Output the [X, Y] coordinate of the center of the cell containing the given text.  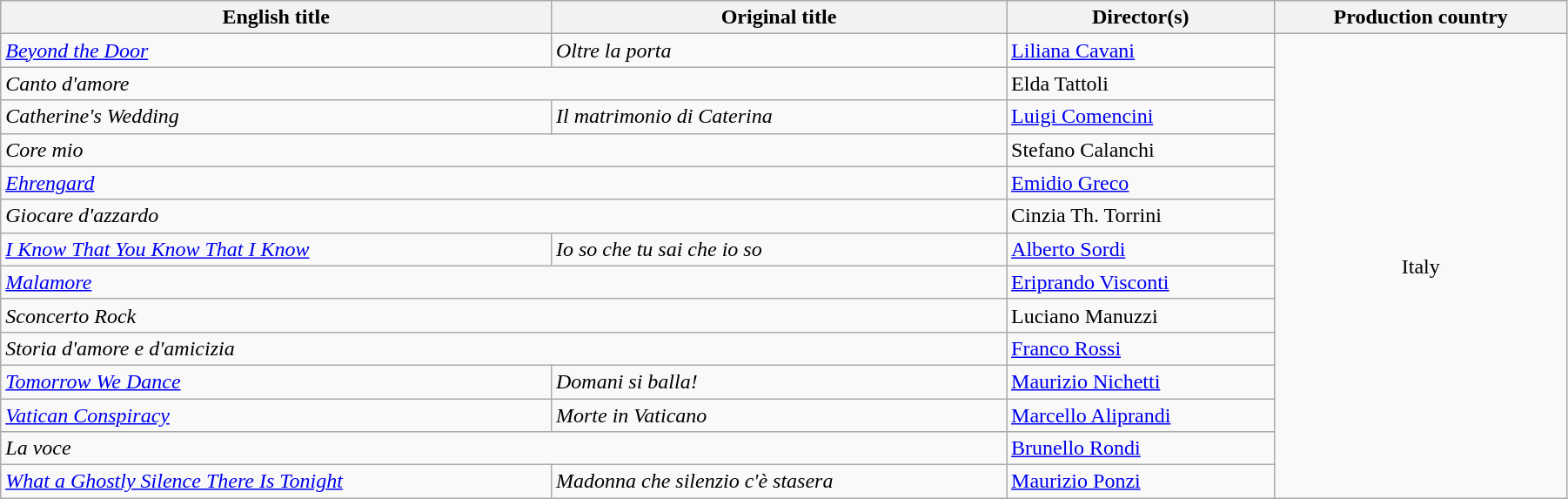
Original title [778, 17]
What a Ghostly Silence There Is Tonight [277, 482]
Storia d'amore e d'amicizia [504, 348]
La voce [504, 448]
Catherine's Wedding [277, 117]
Oltre la porta [778, 51]
Franco Rossi [1141, 348]
Malamore [504, 282]
Brunello Rondi [1141, 448]
Marcello Aliprandi [1141, 415]
Cinzia Th. Torrini [1141, 216]
Vatican Conspiracy [277, 415]
Maurizio Ponzi [1141, 482]
Madonna che silenzio c'è stasera [778, 482]
Canto d'amore [504, 84]
Luciano Manuzzi [1141, 315]
Giocare d'azzardo [504, 216]
Luigi Comencini [1141, 117]
Italy [1420, 266]
Stefano Calanchi [1141, 150]
Elda Tattoli [1141, 84]
Il matrimonio di Caterina [778, 117]
Beyond the Door [277, 51]
Domani si balla! [778, 381]
Director(s) [1141, 17]
I Know That You Know That I Know [277, 249]
Liliana Cavani [1141, 51]
Maurizio Nichetti [1141, 381]
Ehrengard [504, 183]
Sconcerto Rock [504, 315]
Production country [1420, 17]
Core mio [504, 150]
Tomorrow We Dance [277, 381]
Io so che tu sai che io so [778, 249]
Eriprando Visconti [1141, 282]
Morte in Vaticano [778, 415]
Alberto Sordi [1141, 249]
Emidio Greco [1141, 183]
English title [277, 17]
